Capture the cell that displays the provided text and extract its [X, Y] central coordinate. 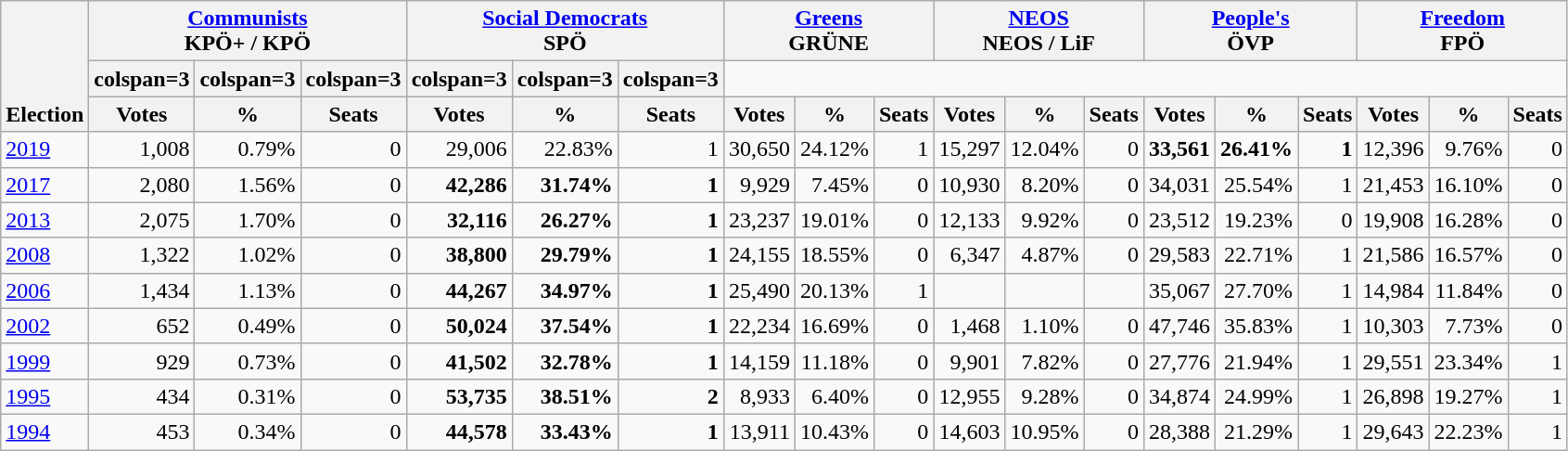
42,286 [459, 185]
2006 [45, 290]
16.69% [835, 326]
27,776 [1179, 361]
14,159 [759, 361]
14,984 [1393, 290]
26.27% [565, 220]
1.56% [248, 185]
26,898 [1393, 396]
23,512 [1179, 220]
24.12% [835, 149]
44,267 [459, 290]
33,561 [1179, 149]
34,874 [1179, 396]
29.79% [565, 255]
9,929 [759, 185]
0.73% [248, 361]
19.23% [1256, 220]
1.70% [248, 220]
34.97% [565, 290]
6.40% [835, 396]
NEOSNEOS / LiF [1039, 32]
1.10% [1044, 326]
35,067 [1179, 290]
8.20% [1044, 185]
9.76% [1469, 149]
21.29% [1256, 432]
23.34% [1469, 361]
1,322 [142, 255]
0.49% [248, 326]
13,911 [759, 432]
7.73% [1469, 326]
Social DemocratsSPÖ [565, 32]
21,453 [1393, 185]
38.51% [565, 396]
453 [142, 432]
1995 [45, 396]
10,303 [1393, 326]
47,746 [1179, 326]
1,468 [970, 326]
38,800 [459, 255]
4.87% [1044, 255]
7.82% [1044, 361]
29,551 [1393, 361]
11.84% [1469, 290]
2002 [45, 326]
21,586 [1393, 255]
2008 [45, 255]
11.18% [835, 361]
2 [670, 396]
2017 [45, 185]
19,908 [1393, 220]
16.10% [1469, 185]
20.13% [835, 290]
People'sÖVP [1250, 32]
29,643 [1393, 432]
2,080 [142, 185]
GreensGRÜNE [829, 32]
22.23% [1469, 432]
7.45% [835, 185]
22.83% [565, 149]
434 [142, 396]
22,234 [759, 326]
34,031 [1179, 185]
18.55% [835, 255]
652 [142, 326]
16.57% [1469, 255]
14,603 [970, 432]
31.74% [565, 185]
25,490 [759, 290]
35.83% [1256, 326]
15,297 [970, 149]
Election [45, 67]
CommunistsKPÖ+ / KPÖ [248, 32]
29,583 [1179, 255]
FreedomFPÖ [1463, 32]
22.71% [1256, 255]
25.54% [1256, 185]
16.28% [1469, 220]
9.92% [1044, 220]
53,735 [459, 396]
23,237 [759, 220]
28,388 [1179, 432]
30,650 [759, 149]
26.41% [1256, 149]
24,155 [759, 255]
10.43% [835, 432]
12,396 [1393, 149]
1.13% [248, 290]
32.78% [565, 361]
21.94% [1256, 361]
44,578 [459, 432]
12,955 [970, 396]
37.54% [565, 326]
8,933 [759, 396]
19.01% [835, 220]
1.02% [248, 255]
929 [142, 361]
1994 [45, 432]
1,434 [142, 290]
50,024 [459, 326]
2013 [45, 220]
0.79% [248, 149]
0.34% [248, 432]
41,502 [459, 361]
0.31% [248, 396]
33.43% [565, 432]
27.70% [1256, 290]
12,133 [970, 220]
1999 [45, 361]
1,008 [142, 149]
12.04% [1044, 149]
32,116 [459, 220]
24.99% [1256, 396]
10,930 [970, 185]
9,901 [970, 361]
2019 [45, 149]
10.95% [1044, 432]
2,075 [142, 220]
19.27% [1469, 396]
6,347 [970, 255]
9.28% [1044, 396]
29,006 [459, 149]
